Locate the cell with the specified text and output its (x, y) center coordinate. 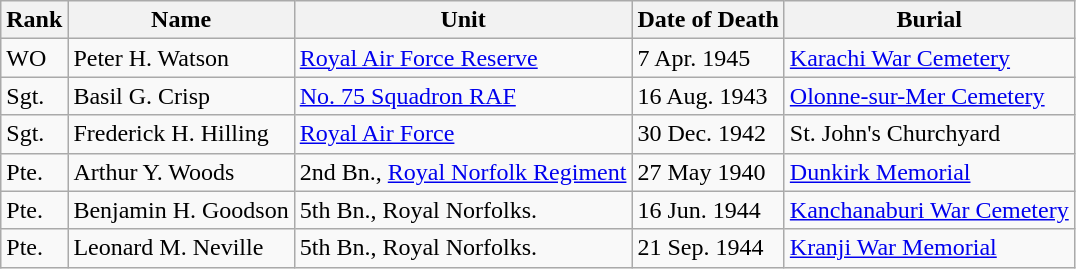
Rank (34, 20)
Karachi War Cemetery (929, 58)
Burial (929, 20)
Date of Death (708, 20)
30 Dec. 1942 (708, 134)
7 Apr. 1945 (708, 58)
Kanchanaburi War Cemetery (929, 210)
Basil G. Crisp (181, 96)
2nd Bn., Royal Norfolk Regiment (463, 172)
Kranji War Memorial (929, 248)
St. John's Churchyard (929, 134)
Olonne-sur-Mer Cemetery (929, 96)
Arthur Y. Woods (181, 172)
WO (34, 58)
Frederick H. Hilling (181, 134)
16 Aug. 1943 (708, 96)
27 May 1940 (708, 172)
Unit (463, 20)
Dunkirk Memorial (929, 172)
16 Jun. 1944 (708, 210)
21 Sep. 1944 (708, 248)
No. 75 Squadron RAF (463, 96)
Peter H. Watson (181, 58)
Leonard M. Neville (181, 248)
Benjamin H. Goodson (181, 210)
Name (181, 20)
Royal Air Force Reserve (463, 58)
Royal Air Force (463, 134)
